Determine the [x, y] coordinate at the center of the cell enclosing the given text.  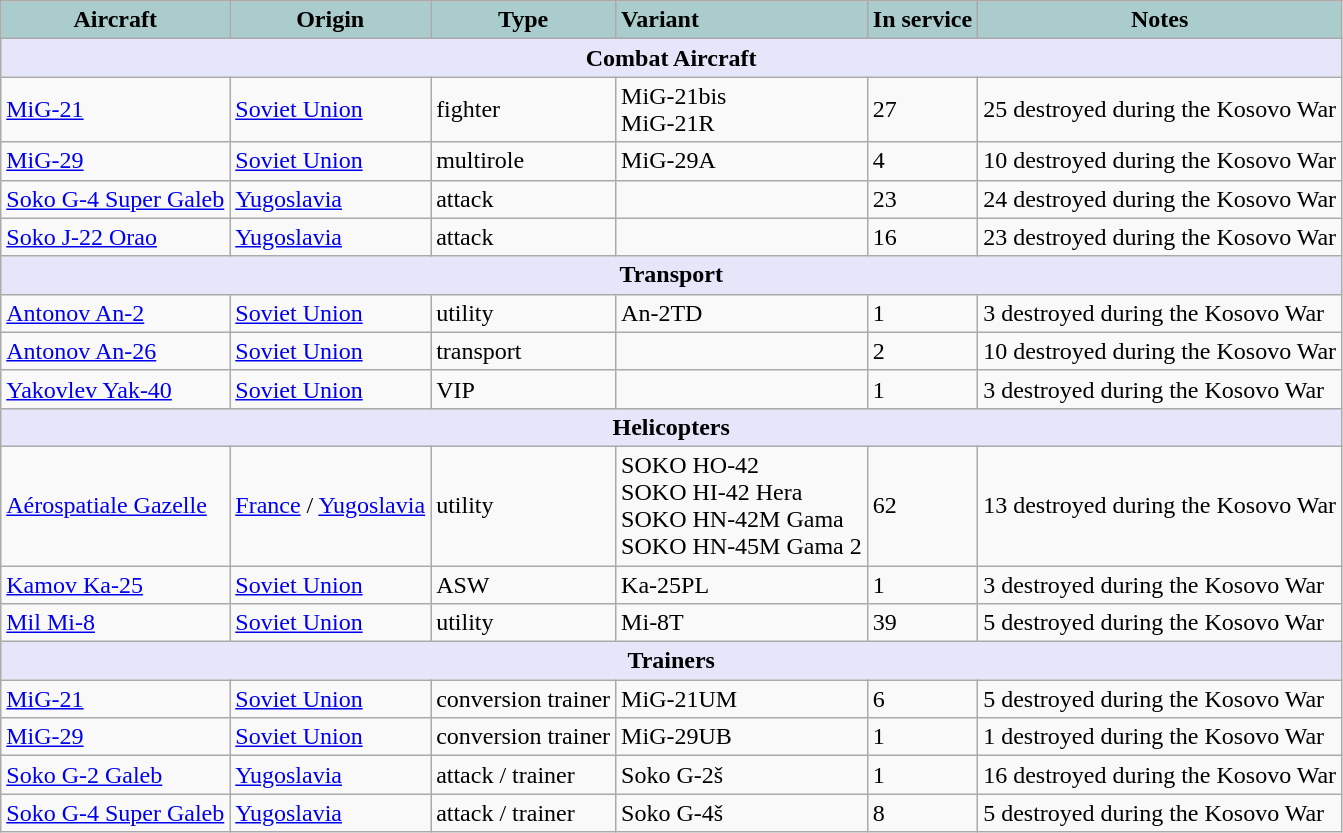
SOKO HO-42SOKO HI-42 HeraSOKO HN-42M GamaSOKO HN-45M Gama 2 [742, 506]
Mi-8T [742, 623]
transport [524, 351]
24 destroyed during the Kosovo War [1160, 199]
An-2TD [742, 313]
MiG-21bisMiG-21R [742, 110]
multirole [524, 161]
27 [922, 110]
Trainers [672, 661]
France / Yugoslavia [330, 506]
Type [524, 20]
23 [922, 199]
Mil Mi-8 [116, 623]
Transport [672, 275]
Soko J-22 Orao [116, 237]
62 [922, 506]
13 destroyed during the Kosovo War [1160, 506]
Origin [330, 20]
Aérospatiale Gazelle [116, 506]
23 destroyed during the Kosovo War [1160, 237]
16 [922, 237]
VIP [524, 389]
Ka-25PL [742, 585]
Antonov An-26 [116, 351]
fighter [524, 110]
4 [922, 161]
Soko G-4š [742, 813]
8 [922, 813]
MiG-29A [742, 161]
39 [922, 623]
25 destroyed during the Kosovo War [1160, 110]
2 [922, 351]
Combat Aircraft [672, 58]
Kamov Ka-25 [116, 585]
Helicopters [672, 427]
MiG-21UM [742, 699]
6 [922, 699]
1 destroyed during the Kosovo War [1160, 737]
Aircraft [116, 20]
MiG-29UB [742, 737]
Notes [1160, 20]
Soko G-2š [742, 775]
16 destroyed during the Kosovo War [1160, 775]
Variant [742, 20]
Antonov An-2 [116, 313]
ASW [524, 585]
Yakovlev Yak-40 [116, 389]
Soko G-2 Galeb [116, 775]
In service [922, 20]
